Detect which cell encompasses the target text, then output its (X, Y) center coordinate. 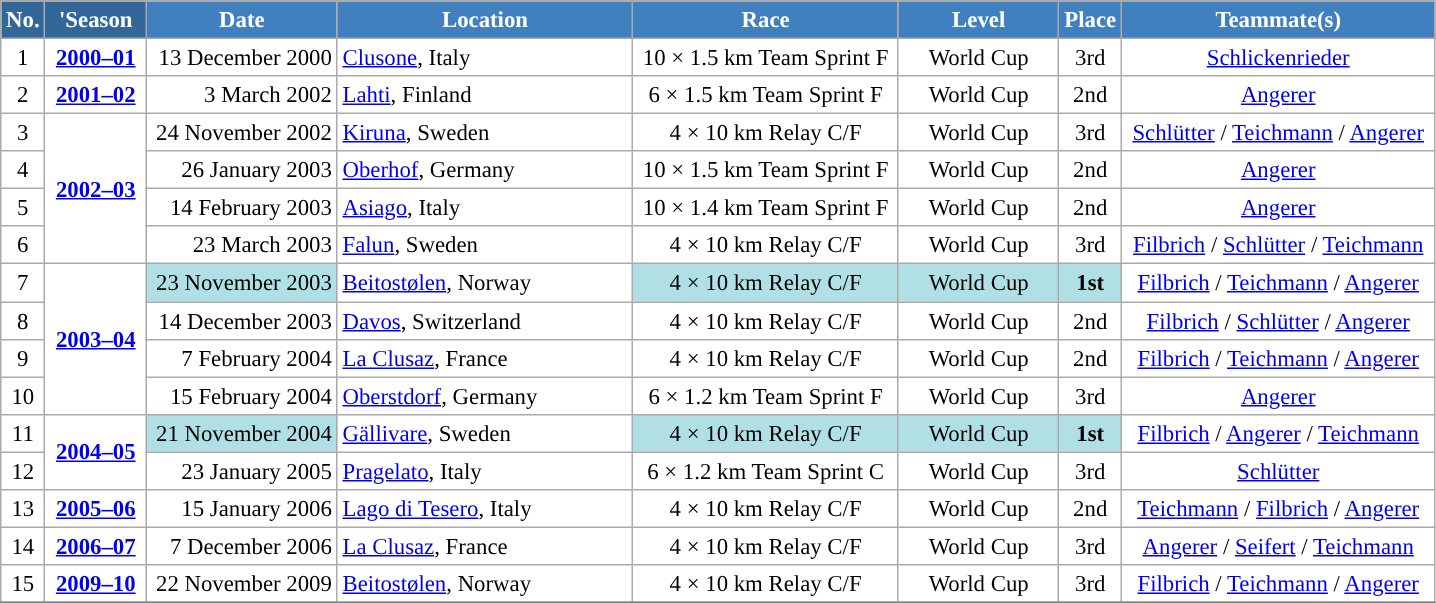
Schlütter / Teichmann / Angerer (1278, 133)
Oberhof, Germany (485, 170)
2009–10 (96, 584)
2003–04 (96, 339)
2 (23, 95)
Angerer / Seifert / Teichmann (1278, 546)
21 November 2004 (242, 433)
Location (485, 20)
10 × 1.4 km Team Sprint F (766, 208)
2002–03 (96, 189)
Filbrich / Angerer / Teichmann (1278, 433)
14 December 2003 (242, 321)
3 (23, 133)
22 November 2009 (242, 584)
23 January 2005 (242, 471)
7 February 2004 (242, 358)
13 December 2000 (242, 58)
8 (23, 321)
Asiago, Italy (485, 208)
Level (978, 20)
14 (23, 546)
26 January 2003 (242, 170)
Gällivare, Sweden (485, 433)
12 (23, 471)
15 (23, 584)
Lago di Tesero, Italy (485, 509)
23 November 2003 (242, 283)
6 × 1.2 km Team Sprint C (766, 471)
15 January 2006 (242, 509)
11 (23, 433)
5 (23, 208)
Oberstdorf, Germany (485, 396)
2006–07 (96, 546)
Kiruna, Sweden (485, 133)
1 (23, 58)
Teichmann / Filbrich / Angerer (1278, 509)
6 × 1.5 km Team Sprint F (766, 95)
9 (23, 358)
13 (23, 509)
Place (1090, 20)
10 (23, 396)
Falun, Sweden (485, 245)
Lahti, Finland (485, 95)
7 (23, 283)
No. (23, 20)
'Season (96, 20)
2004–05 (96, 452)
Pragelato, Italy (485, 471)
15 February 2004 (242, 396)
7 December 2006 (242, 546)
Filbrich / Schlütter / Teichmann (1278, 245)
Clusone, Italy (485, 58)
2005–06 (96, 509)
Filbrich / Schlütter / Angerer (1278, 321)
Teammate(s) (1278, 20)
Race (766, 20)
Schlütter (1278, 471)
4 (23, 170)
6 × 1.2 km Team Sprint F (766, 396)
6 (23, 245)
Davos, Switzerland (485, 321)
24 November 2002 (242, 133)
Date (242, 20)
2000–01 (96, 58)
2001–02 (96, 95)
14 February 2003 (242, 208)
3 March 2002 (242, 95)
Schlickenrieder (1278, 58)
23 March 2003 (242, 245)
